Output the [X, Y] coordinate of the center of the cell containing the given text.  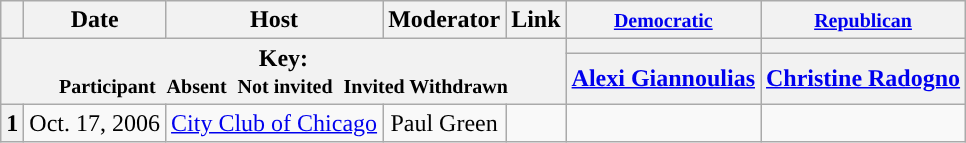
Republican [862, 20]
Key: Participant Absent Not invited Invited Withdrawn [284, 72]
1 [12, 123]
Paul Green [444, 123]
Link [536, 20]
Christine Radogno [862, 78]
City Club of Chicago [274, 123]
Democratic [663, 20]
Oct. 17, 2006 [95, 123]
Alexi Giannoulias [663, 78]
Moderator [444, 20]
Date [95, 20]
Host [274, 20]
